Locate the cell with the specified text and output its [X, Y] center coordinate. 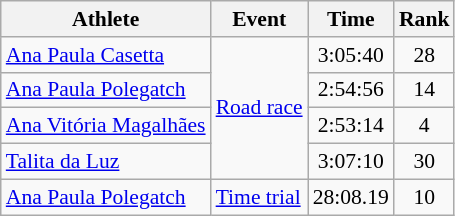
10 [424, 197]
3:07:10 [351, 162]
Road race [260, 108]
3:05:40 [351, 55]
14 [424, 90]
Talita da Luz [106, 162]
2:53:14 [351, 126]
Athlete [106, 19]
28:08.19 [351, 197]
Time [351, 19]
Event [260, 19]
28 [424, 55]
2:54:56 [351, 90]
Rank [424, 19]
Time trial [260, 197]
4 [424, 126]
Ana Vitória Magalhães [106, 126]
Ana Paula Casetta [106, 55]
30 [424, 162]
